From the cell containing the given text, extract its center point as (x, y) coordinate. 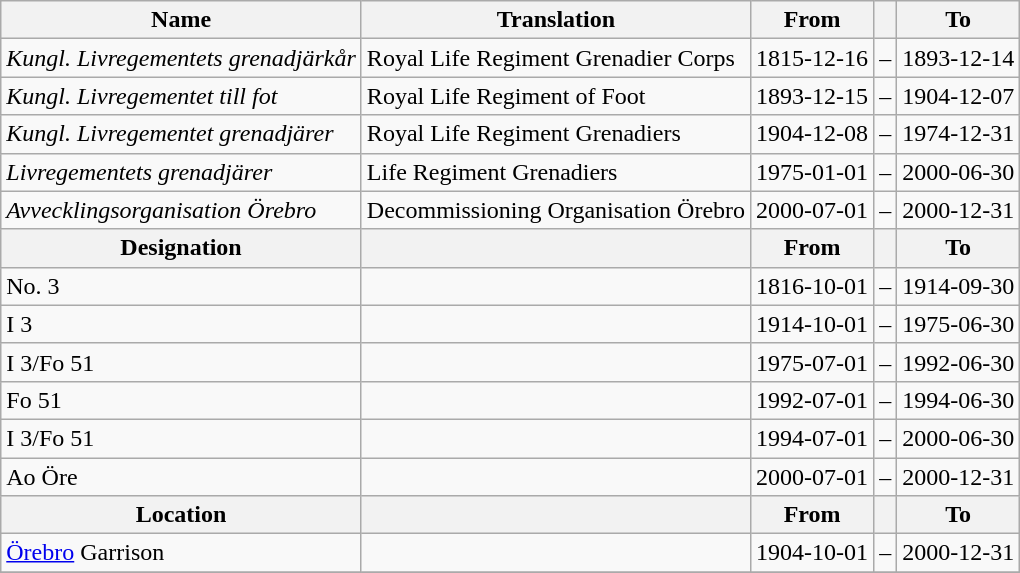
1975-07-01 (812, 362)
1992-06-30 (958, 362)
1994-06-30 (958, 400)
Kungl. Livregementet grenadjärer (182, 134)
Ao Öre (182, 477)
1992-07-01 (812, 400)
Location (182, 515)
Royal Life Regiment of Foot (556, 96)
Translation (556, 20)
Livregementets grenadjärer (182, 172)
I 3 (182, 324)
Avvecklingsorganisation Örebro (182, 210)
1893-12-14 (958, 58)
Designation (182, 248)
Name (182, 20)
Fo 51 (182, 400)
1975-01-01 (812, 172)
1816-10-01 (812, 286)
Decommissioning Organisation Örebro (556, 210)
1975-06-30 (958, 324)
1815-12-16 (812, 58)
Life Regiment Grenadiers (556, 172)
1914-09-30 (958, 286)
1994-07-01 (812, 438)
Kungl. Livregementet till fot (182, 96)
No. 3 (182, 286)
1904-12-07 (958, 96)
1904-12-08 (812, 134)
Kungl. Livregementets grenadjärkår (182, 58)
Royal Life Regiment Grenadiers (556, 134)
1914-10-01 (812, 324)
Royal Life Regiment Grenadier Corps (556, 58)
Örebro Garrison (182, 553)
1974-12-31 (958, 134)
1893-12-15 (812, 96)
1904-10-01 (812, 553)
